Locate the cell with the specified text and output its (x, y) center coordinate. 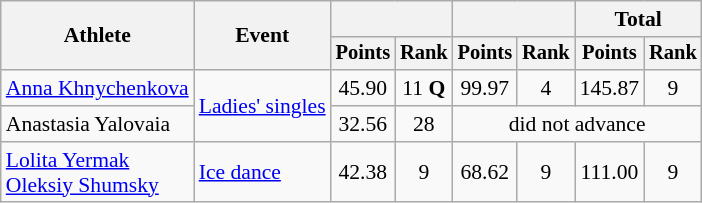
Anastasia Yalovaia (98, 124)
111.00 (610, 172)
Athlete (98, 36)
Ice dance (262, 172)
145.87 (610, 88)
45.90 (363, 88)
Ladies' singles (262, 106)
32.56 (363, 124)
68.62 (485, 172)
4 (546, 88)
Lolita YermakOleksiy Shumsky (98, 172)
Event (262, 36)
Total (638, 19)
28 (424, 124)
99.97 (485, 88)
did not advance (578, 124)
Anna Khnychenkova (98, 88)
42.38 (363, 172)
11 Q (424, 88)
